Identify which cell holds the provided text, then report its [x, y] central coordinate. 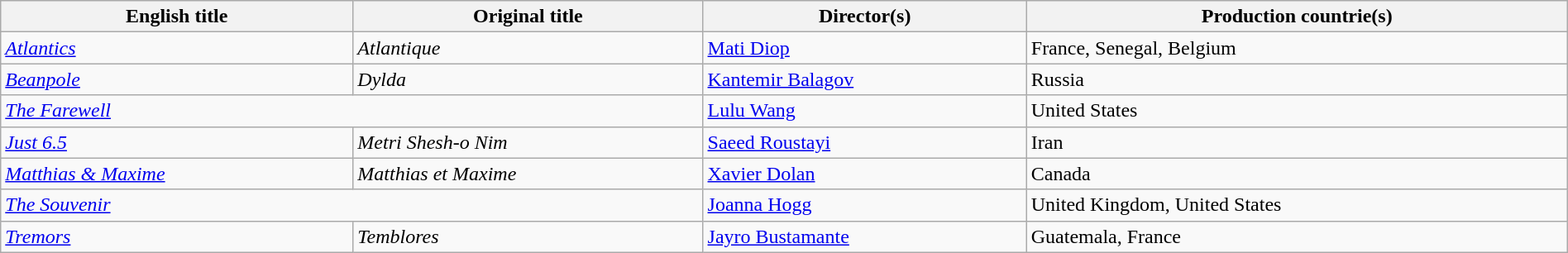
Temblores [528, 236]
Kantemir Balagov [865, 79]
Dylda [528, 79]
Tremors [177, 236]
Matthias et Maxime [528, 174]
The Souvenir [352, 205]
Joanna Hogg [865, 205]
Russia [1297, 79]
United Kingdom, United States [1297, 205]
France, Senegal, Belgium [1297, 48]
Lulu Wang [865, 111]
Atlantique [528, 48]
Matthias & Maxime [177, 174]
Metri Shesh-o Nim [528, 142]
Original title [528, 17]
Atlantics [177, 48]
Just 6.5 [177, 142]
The Farewell [352, 111]
Xavier Dolan [865, 174]
Director(s) [865, 17]
Beanpole [177, 79]
English title [177, 17]
Canada [1297, 174]
Saeed Roustayi [865, 142]
Guatemala, France [1297, 236]
Iran [1297, 142]
Production countrie(s) [1297, 17]
United States [1297, 111]
Mati Diop [865, 48]
Jayro Bustamante [865, 236]
